Scan for the cell matching the given text and deliver its [x, y] coordinate at center. 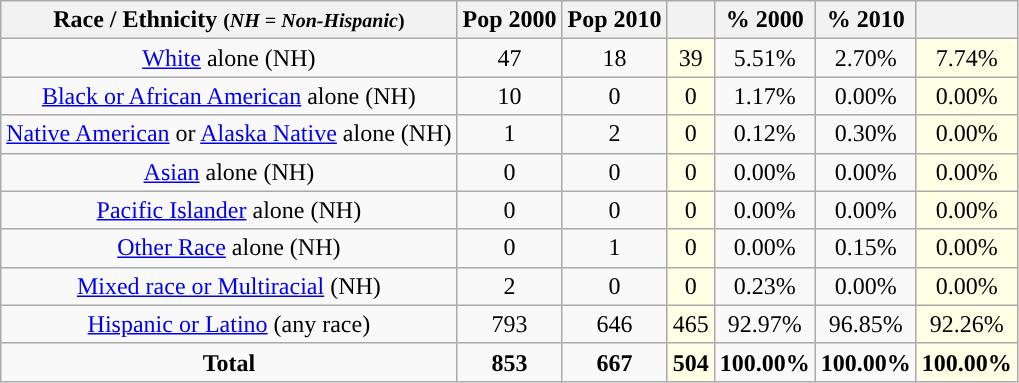
92.97% [764, 324]
853 [510, 362]
1.17% [764, 96]
504 [690, 362]
18 [614, 58]
7.74% [966, 58]
% 2010 [866, 20]
0.23% [764, 286]
2.70% [866, 58]
White alone (NH) [229, 58]
39 [690, 58]
0.15% [866, 248]
Mixed race or Multiracial (NH) [229, 286]
Pacific Islander alone (NH) [229, 210]
465 [690, 324]
Pop 2000 [510, 20]
0.12% [764, 134]
Pop 2010 [614, 20]
Race / Ethnicity (NH = Non-Hispanic) [229, 20]
96.85% [866, 324]
5.51% [764, 58]
667 [614, 362]
793 [510, 324]
Native American or Alaska Native alone (NH) [229, 134]
47 [510, 58]
646 [614, 324]
10 [510, 96]
Other Race alone (NH) [229, 248]
Hispanic or Latino (any race) [229, 324]
% 2000 [764, 20]
92.26% [966, 324]
Total [229, 362]
Asian alone (NH) [229, 172]
Black or African American alone (NH) [229, 96]
0.30% [866, 134]
